Determine the (X, Y) coordinate at the center of the cell enclosing the given text.  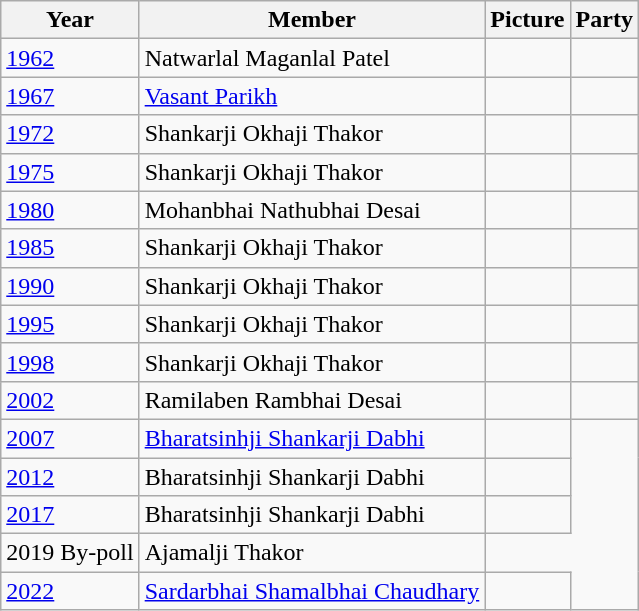
1998 (70, 362)
2012 (70, 477)
2002 (70, 400)
Natwarlal Maganlal Patel (312, 58)
1972 (70, 134)
1967 (70, 96)
1962 (70, 58)
1975 (70, 172)
1980 (70, 210)
Sardarbhai Shamalbhai Chaudhary (312, 591)
Party (604, 20)
2022 (70, 591)
Vasant Parikh (312, 96)
Picture (528, 20)
1995 (70, 324)
Ramilaben Rambhai Desai (312, 400)
2017 (70, 515)
Member (312, 20)
Ajamalji Thakor (312, 553)
1985 (70, 248)
2007 (70, 438)
2019 By-poll (70, 553)
Year (70, 20)
Mohanbhai Nathubhai Desai (312, 210)
1990 (70, 286)
